From the cell containing the given text, extract its center point as (x, y) coordinate. 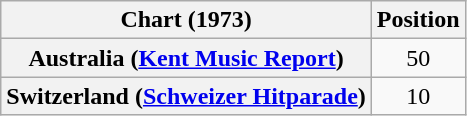
10 (418, 96)
50 (418, 58)
Position (418, 20)
Australia (Kent Music Report) (186, 58)
Chart (1973) (186, 20)
Switzerland (Schweizer Hitparade) (186, 96)
